Output the (X, Y) coordinate of the center of the cell containing the given text.  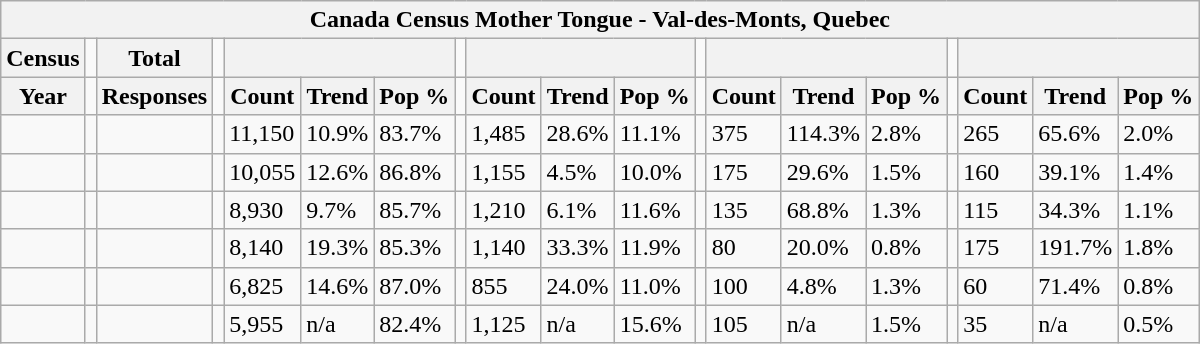
105 (744, 324)
12.6% (338, 172)
Canada Census Mother Tongue - Val-des-Monts, Quebec (600, 20)
28.6% (578, 134)
20.0% (823, 248)
1,210 (504, 210)
Responses (154, 96)
82.4% (414, 324)
71.4% (1076, 286)
15.6% (654, 324)
Year (43, 96)
4.5% (578, 172)
6.1% (578, 210)
11,150 (262, 134)
11.9% (654, 248)
115 (996, 210)
1.4% (1158, 172)
83.7% (414, 134)
5,955 (262, 324)
135 (744, 210)
19.3% (338, 248)
1,155 (504, 172)
11.6% (654, 210)
10.9% (338, 134)
Census (43, 58)
8,140 (262, 248)
85.3% (414, 248)
11.1% (654, 134)
35 (996, 324)
33.3% (578, 248)
60 (996, 286)
191.7% (1076, 248)
1,125 (504, 324)
11.0% (654, 286)
10.0% (654, 172)
6,825 (262, 286)
160 (996, 172)
14.6% (338, 286)
1.1% (1158, 210)
10,055 (262, 172)
24.0% (578, 286)
4.8% (823, 286)
34.3% (1076, 210)
114.3% (823, 134)
265 (996, 134)
80 (744, 248)
2.8% (906, 134)
1,485 (504, 134)
855 (504, 286)
1.8% (1158, 248)
2.0% (1158, 134)
8,930 (262, 210)
39.1% (1076, 172)
65.6% (1076, 134)
86.8% (414, 172)
87.0% (414, 286)
1,140 (504, 248)
375 (744, 134)
9.7% (338, 210)
100 (744, 286)
85.7% (414, 210)
29.6% (823, 172)
0.5% (1158, 324)
68.8% (823, 210)
Total (154, 58)
